Return the [x, y] coordinate for the center point of the cell that contains the specified text.  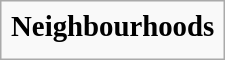
Neighbourhoods [113, 27]
